Determine the [x, y] coordinate at the center of the cell enclosing the given text.  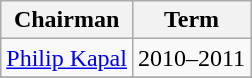
Term [191, 20]
2010–2011 [191, 58]
Chairman [67, 20]
Philip Kapal [67, 58]
